Return the [x, y] coordinate for the center point of the cell that contains the specified text.  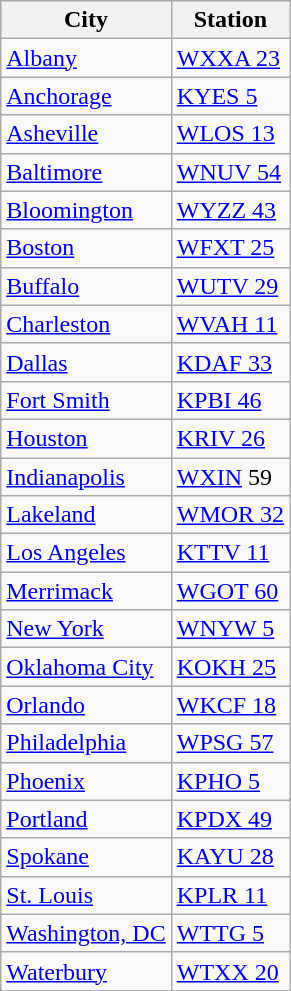
Boston [86, 248]
Bloomington [86, 210]
WTXX 20 [230, 971]
Philadelphia [86, 743]
Baltimore [86, 172]
KPHO 5 [230, 781]
WMOR 32 [230, 515]
WPSG 57 [230, 743]
Indianapolis [86, 477]
Spokane [86, 857]
WVAH 11 [230, 324]
KYES 5 [230, 96]
WNYW 5 [230, 629]
WXIN 59 [230, 477]
Phoenix [86, 781]
KRIV 26 [230, 438]
WGOT 60 [230, 591]
Washington, DC [86, 933]
WNUV 54 [230, 172]
KAYU 28 [230, 857]
New York [86, 629]
Merrimack [86, 591]
Lakeland [86, 515]
WFXT 25 [230, 248]
KPBI 46 [230, 400]
WXXA 23 [230, 58]
Houston [86, 438]
City [86, 20]
Fort Smith [86, 400]
KPDX 49 [230, 819]
Portland [86, 819]
KOKH 25 [230, 667]
KDAF 33 [230, 362]
Asheville [86, 134]
Anchorage [86, 96]
WKCF 18 [230, 705]
Station [230, 20]
Waterbury [86, 971]
WUTV 29 [230, 286]
WYZZ 43 [230, 210]
Los Angeles [86, 553]
WTTG 5 [230, 933]
WLOS 13 [230, 134]
Charleston [86, 324]
KTTV 11 [230, 553]
KPLR 11 [230, 895]
Oklahoma City [86, 667]
Buffalo [86, 286]
Albany [86, 58]
Dallas [86, 362]
St. Louis [86, 895]
Orlando [86, 705]
